From the cell containing the given text, extract its center point as (x, y) coordinate. 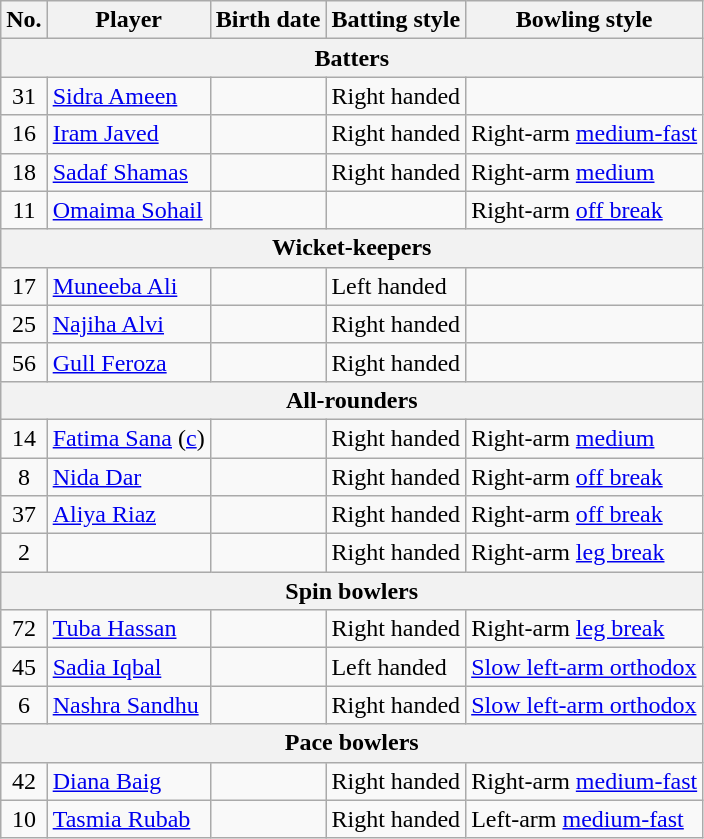
56 (24, 362)
Najiha Alvi (128, 324)
31 (24, 96)
Iram Javed (128, 134)
10 (24, 819)
Nashra Sandhu (128, 705)
14 (24, 438)
Spin bowlers (352, 591)
Pace bowlers (352, 743)
Sidra Ameen (128, 96)
18 (24, 172)
Omaima Sohail (128, 210)
37 (24, 515)
Gull Feroza (128, 362)
Sadaf Shamas (128, 172)
16 (24, 134)
Bowling style (584, 20)
Tasmia Rubab (128, 819)
Sadia Iqbal (128, 667)
Birth date (268, 20)
11 (24, 210)
Fatima Sana (c) (128, 438)
Batting style (396, 20)
45 (24, 667)
All-rounders (352, 400)
25 (24, 324)
Tuba Hassan (128, 629)
8 (24, 477)
2 (24, 553)
6 (24, 705)
42 (24, 781)
72 (24, 629)
Nida Dar (128, 477)
Aliya Riaz (128, 515)
17 (24, 286)
Muneeba Ali (128, 286)
Player (128, 20)
Batters (352, 58)
Wicket-keepers (352, 248)
Diana Baig (128, 781)
Left-arm medium-fast (584, 819)
No. (24, 20)
